Extract the [X, Y] coordinate from the center of the cell holding the provided text.  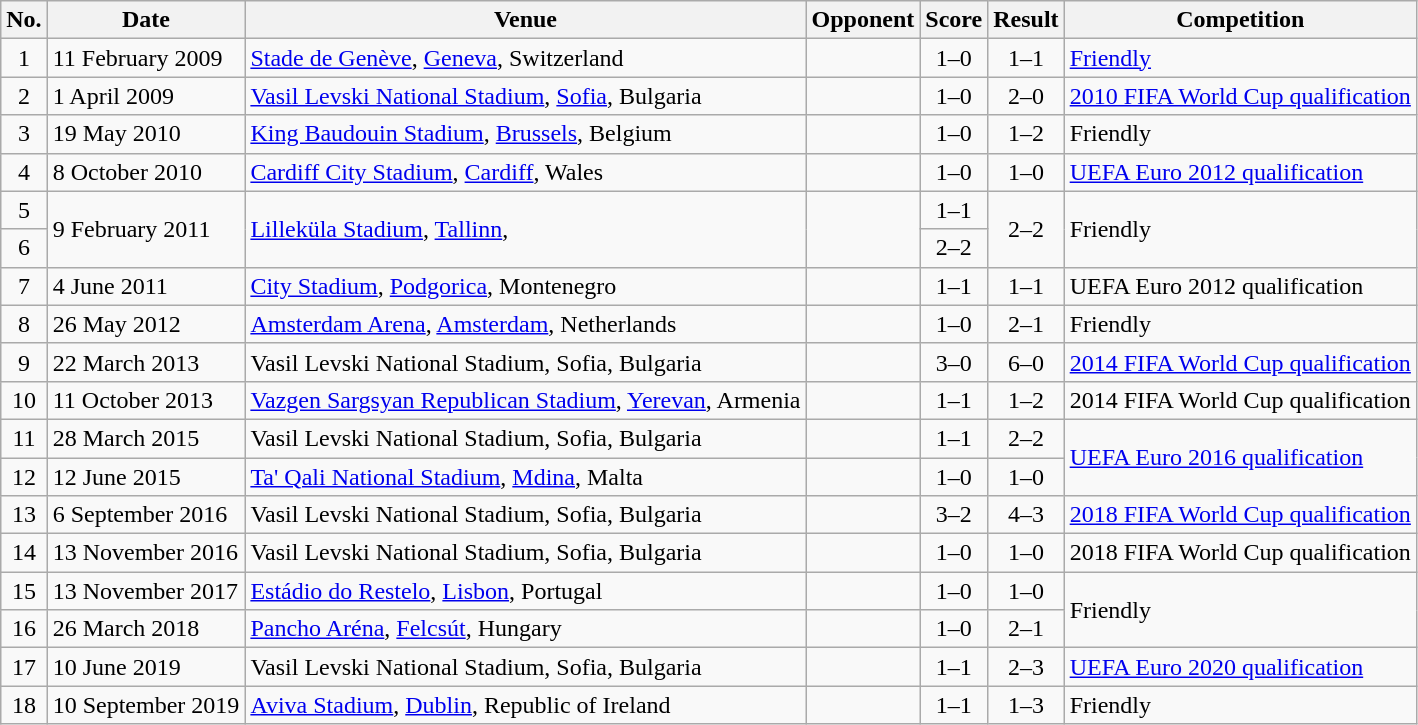
Lilleküla Stadium, Tallinn, [526, 229]
22 March 2013 [146, 362]
28 March 2015 [146, 438]
Aviva Stadium, Dublin, Republic of Ireland [526, 705]
5 [24, 210]
14 [24, 553]
10 June 2019 [146, 667]
12 [24, 477]
Vazgen Sargsyan Republican Stadium, Yerevan, Armenia [526, 400]
11 October 2013 [146, 400]
Result [1026, 20]
26 May 2012 [146, 324]
1 [24, 58]
16 [24, 629]
Ta' Qali National Stadium, Mdina, Malta [526, 477]
Venue [526, 20]
No. [24, 20]
Score [954, 20]
11 [24, 438]
7 [24, 286]
1 April 2009 [146, 96]
6 [24, 248]
10 [24, 400]
13 [24, 515]
Date [146, 20]
Stade de Genève, Geneva, Switzerland [526, 58]
2 [24, 96]
4–3 [1026, 515]
19 May 2010 [146, 134]
King Baudouin Stadium, Brussels, Belgium [526, 134]
13 November 2016 [146, 553]
9 February 2011 [146, 229]
Amsterdam Arena, Amsterdam, Netherlands [526, 324]
UEFA Euro 2016 qualification [1240, 457]
9 [24, 362]
26 March 2018 [146, 629]
UEFA Euro 2020 qualification [1240, 667]
2–0 [1026, 96]
17 [24, 667]
3–2 [954, 515]
3–0 [954, 362]
10 September 2019 [146, 705]
1–3 [1026, 705]
Opponent [863, 20]
18 [24, 705]
Estádio do Restelo, Lisbon, Portugal [526, 591]
City Stadium, Podgorica, Montenegro [526, 286]
15 [24, 591]
3 [24, 134]
8 [24, 324]
11 February 2009 [146, 58]
12 June 2015 [146, 477]
2010 FIFA World Cup qualification [1240, 96]
8 October 2010 [146, 172]
Pancho Aréna, Felcsút, Hungary [526, 629]
Competition [1240, 20]
13 November 2017 [146, 591]
6 September 2016 [146, 515]
2–3 [1026, 667]
4 [24, 172]
4 June 2011 [146, 286]
6–0 [1026, 362]
Cardiff City Stadium, Cardiff, Wales [526, 172]
